Capture the cell that displays the provided text and extract its [X, Y] central coordinate. 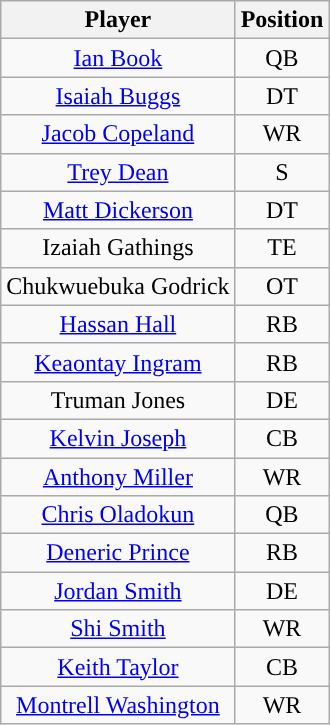
Anthony Miller [118, 477]
Chris Oladokun [118, 515]
Keaontay Ingram [118, 362]
OT [282, 286]
Isaiah Buggs [118, 96]
Player [118, 20]
S [282, 172]
Izaiah Gathings [118, 248]
Keith Taylor [118, 667]
Kelvin Joseph [118, 438]
Deneric Prince [118, 553]
Position [282, 20]
Truman Jones [118, 400]
Montrell Washington [118, 705]
Trey Dean [118, 172]
Matt Dickerson [118, 210]
Hassan Hall [118, 324]
Jacob Copeland [118, 134]
Ian Book [118, 58]
Jordan Smith [118, 591]
Shi Smith [118, 629]
Chukwuebuka Godrick [118, 286]
TE [282, 248]
